Provide the [X, Y] coordinate of the cell's center where the given text is located.  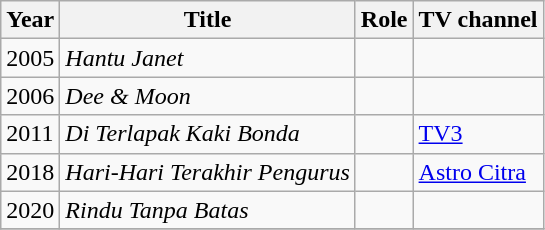
2005 [30, 58]
TV channel [478, 20]
2018 [30, 172]
TV3 [478, 134]
Hari-Hari Terakhir Pengurus [208, 172]
Title [208, 20]
Year [30, 20]
2006 [30, 96]
Astro Citra [478, 172]
2011 [30, 134]
Di Terlapak Kaki Bonda [208, 134]
Hantu Janet [208, 58]
Dee & Moon [208, 96]
Role [384, 20]
2020 [30, 210]
Rindu Tanpa Batas [208, 210]
